Identify which cell holds the provided text, then report its [X, Y] central coordinate. 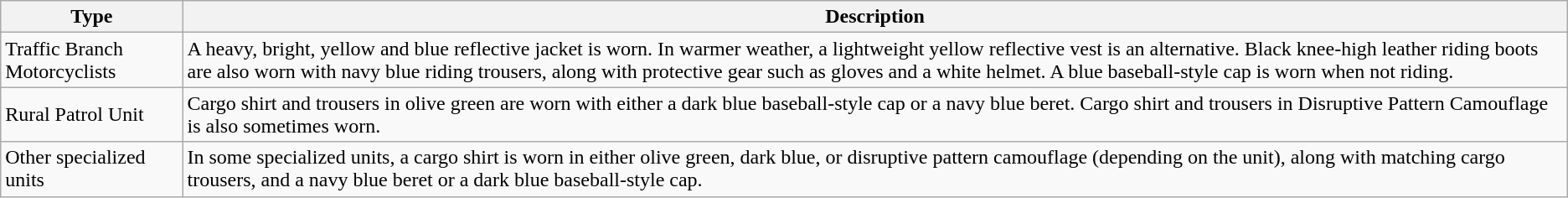
Other specialized units [92, 169]
Traffic Branch Motorcyclists [92, 60]
Type [92, 17]
Rural Patrol Unit [92, 114]
Description [874, 17]
